Provide the (X, Y) coordinate of the cell's center where the given text is located.  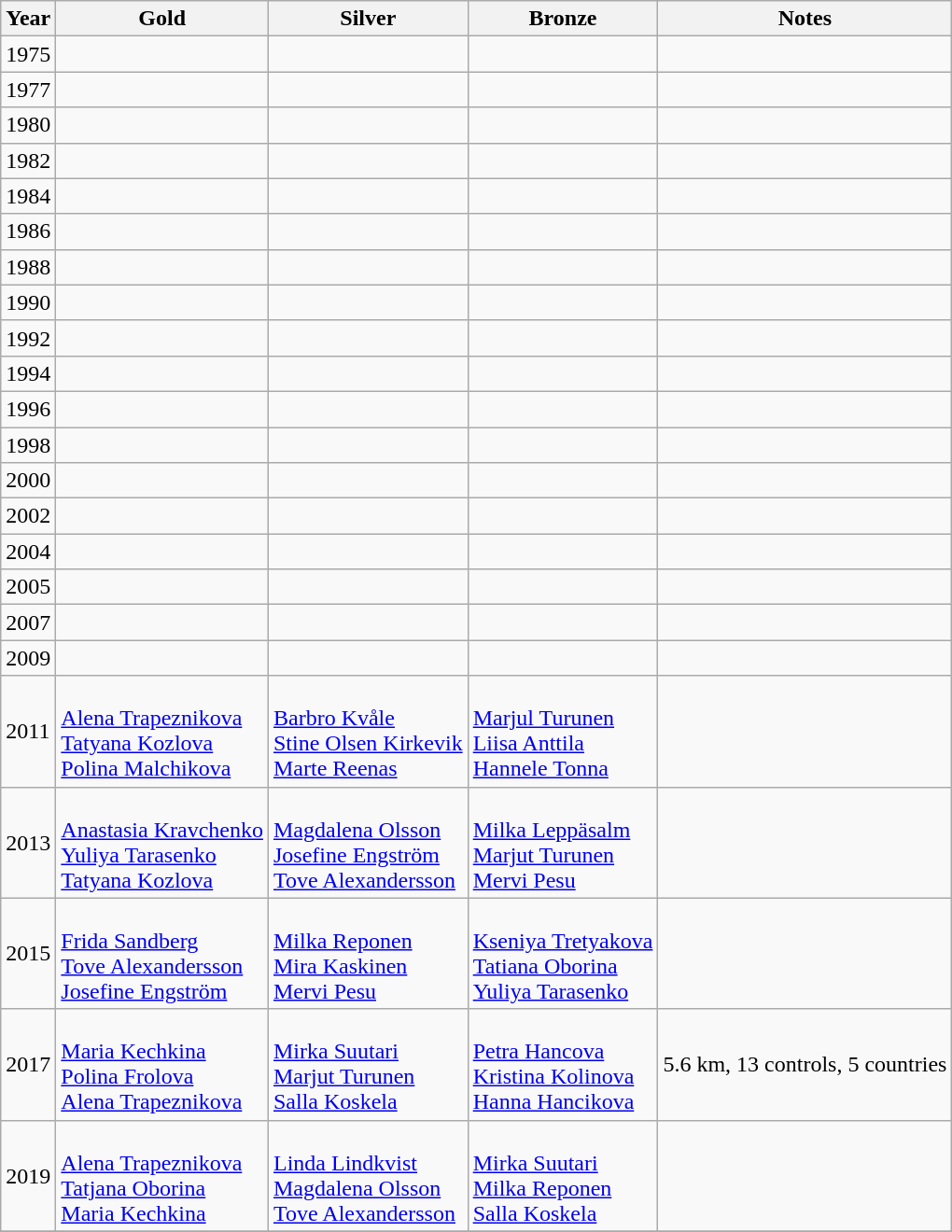
2017 (28, 1064)
Petra Hancova Kristina Kolinova Hanna Hancikova (563, 1064)
1996 (28, 409)
1990 (28, 302)
Year (28, 19)
1980 (28, 125)
Barbro Kvåle Stine Olsen Kirkevik Marte Reenas (368, 732)
Maria Kechkina Polina Frolova Alena Trapeznikova (162, 1064)
2000 (28, 481)
1988 (28, 267)
2013 (28, 842)
Kseniya Tretyakova Tatiana Oborina Yuliya Tarasenko (563, 954)
Milka Leppäsalm Marjut Turunen Mervi Pesu (563, 842)
Marjul Turunen Liisa Anttila Hannele Tonna (563, 732)
2015 (28, 954)
Mirka Suutari Milka Reponen Salla Koskela (563, 1176)
2011 (28, 732)
1975 (28, 54)
2005 (28, 587)
1986 (28, 231)
1998 (28, 445)
Alena Trapeznikova Tatjana Oborina Maria Kechkina (162, 1176)
Silver (368, 19)
1977 (28, 90)
Linda Lindkvist Magdalena Olsson Tove Alexandersson (368, 1176)
Alena Trapeznikova Tatyana Kozlova Polina Malchikova (162, 732)
Frida Sandberg Tove Alexandersson Josefine Engström (162, 954)
Anastasia Kravchenko Yuliya Tarasenko Tatyana Kozlova (162, 842)
2002 (28, 516)
2009 (28, 658)
2004 (28, 552)
Bronze (563, 19)
Mirka Suutari Marjut Turunen Salla Koskela (368, 1064)
1992 (28, 338)
1994 (28, 373)
Notes (805, 19)
Milka Reponen Mira Kaskinen Mervi Pesu (368, 954)
Gold (162, 19)
5.6 km, 13 controls, 5 countries (805, 1064)
1984 (28, 196)
2019 (28, 1176)
2007 (28, 623)
1982 (28, 161)
Magdalena Olsson Josefine Engström Tove Alexandersson (368, 842)
